Identify which cell holds the provided text, then report its (x, y) central coordinate. 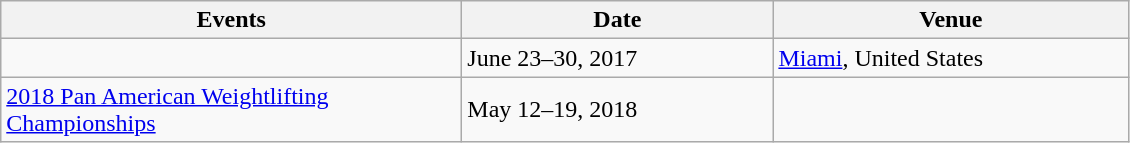
Date (618, 20)
Events (232, 20)
May 12–19, 2018 (618, 110)
Miami, United States (951, 58)
Venue (951, 20)
June 23–30, 2017 (618, 58)
2018 Pan American Weightlifting Championships (232, 110)
